Return the [x, y] coordinate for the center point of the cell that contains the specified text.  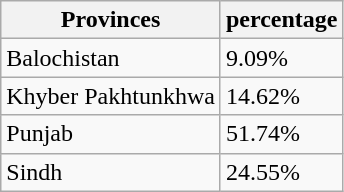
14.62% [282, 96]
Sindh [111, 172]
24.55% [282, 172]
Balochistan [111, 58]
9.09% [282, 58]
Khyber Pakhtunkhwa [111, 96]
51.74% [282, 134]
percentage [282, 20]
Provinces [111, 20]
Punjab [111, 134]
